Output the [x, y] coordinate of the center of the cell containing the given text.  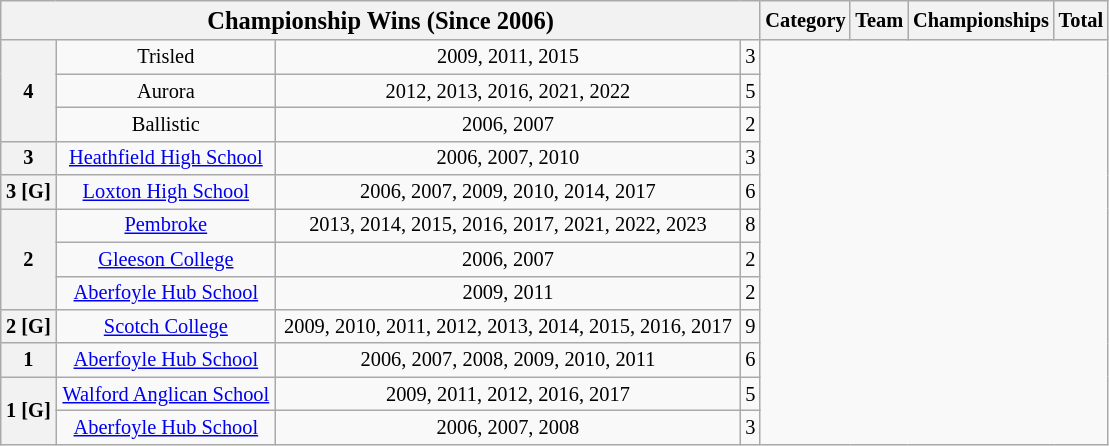
2006, 2007, 2008 [508, 427]
Walford Anglican School [166, 394]
Heathfield High School [166, 158]
Championship Wins (Since 2006) [381, 20]
Ballistic [166, 124]
Scotch College [166, 326]
Trisled [166, 57]
1 [28, 360]
4 [28, 90]
Championships [981, 20]
2006, 2007, 2009, 2010, 2014, 2017 [508, 192]
Team [879, 20]
Gleeson College [166, 259]
2006, 2007, 2008, 2009, 2010, 2011 [508, 360]
2012, 2013, 2016, 2021, 2022 [508, 91]
2009, 2011, 2015 [508, 57]
8 [750, 225]
2013, 2014, 2015, 2016, 2017, 2021, 2022, 2023 [508, 225]
Aurora [166, 91]
2009, 2010, 2011, 2012, 2013, 2014, 2015, 2016, 2017 [508, 326]
3 [G] [28, 192]
9 [750, 326]
2009, 2011 [508, 293]
Total [1081, 20]
Category [805, 20]
2006, 2007, 2010 [508, 158]
Loxton High School [166, 192]
1 [G] [28, 410]
2009, 2011, 2012, 2016, 2017 [508, 394]
2 [G] [28, 326]
Pembroke [166, 225]
